Find where the given text appears and provide that cell's center as (x, y) coordinate. 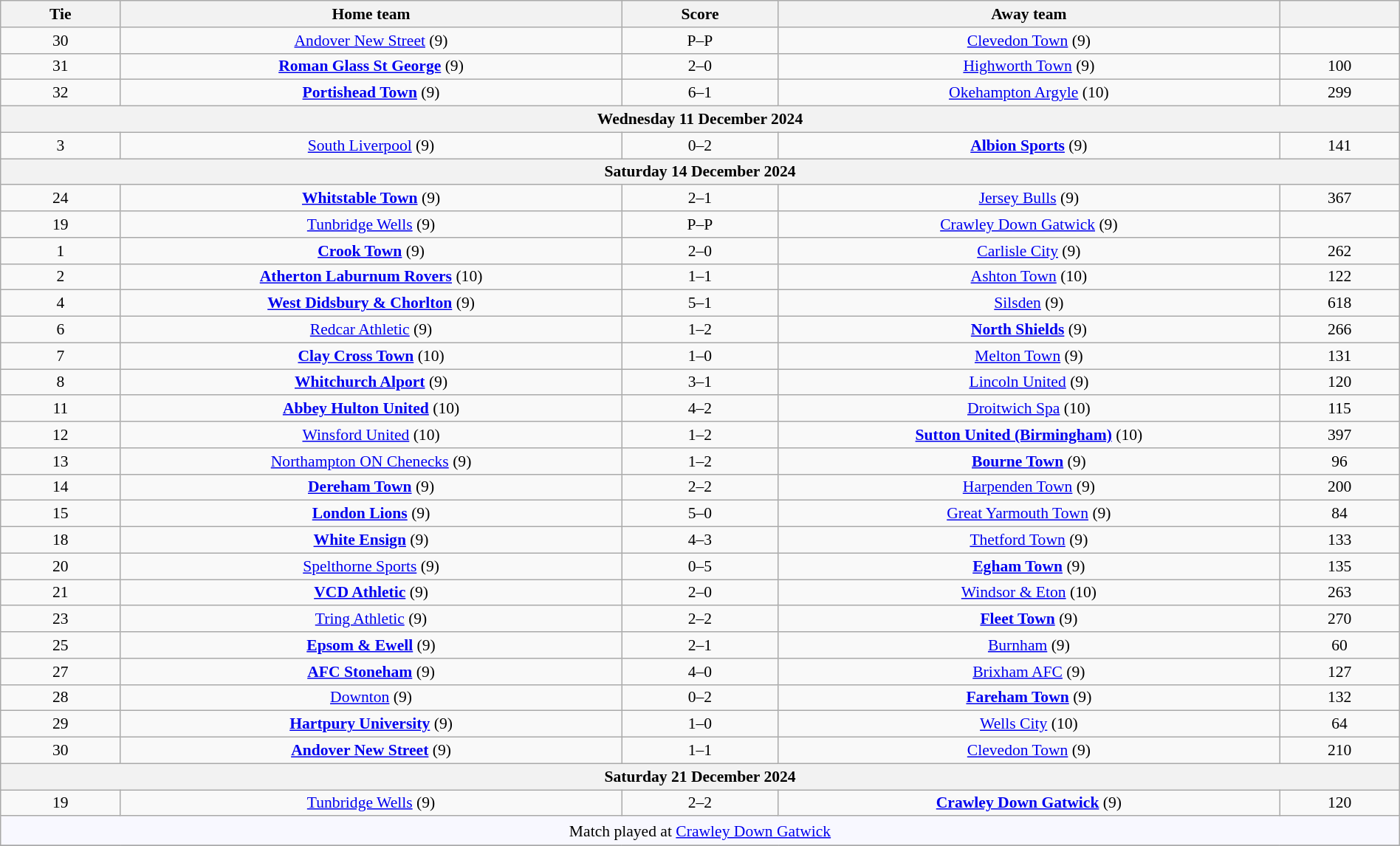
Sutton United (Birmingham) (10) (1029, 435)
24 (61, 199)
Lincoln United (9) (1029, 382)
Abbey Hulton United (10) (371, 409)
96 (1339, 461)
60 (1339, 645)
Saturday 14 December 2024 (700, 172)
Crook Town (9) (371, 251)
4–2 (700, 409)
23 (61, 619)
122 (1339, 277)
Downton (9) (371, 698)
Fareham Town (9) (1029, 698)
Fleet Town (9) (1029, 619)
11 (61, 409)
Atherton Laburnum Rovers (10) (371, 277)
Thetford Town (9) (1029, 540)
299 (1339, 93)
White Ensign (9) (371, 540)
6–1 (700, 93)
Tring Athletic (9) (371, 619)
133 (1339, 540)
13 (61, 461)
Tie (61, 14)
Saturday 21 December 2024 (700, 777)
32 (61, 93)
135 (1339, 566)
London Lions (9) (371, 514)
Droitwich Spa (10) (1029, 409)
131 (1339, 356)
South Liverpool (9) (371, 145)
Redcar Athletic (9) (371, 330)
Wednesday 11 December 2024 (700, 120)
Epsom & Ewell (9) (371, 645)
4–0 (700, 672)
64 (1339, 724)
141 (1339, 145)
Northampton ON Chenecks (9) (371, 461)
Egham Town (9) (1029, 566)
618 (1339, 303)
127 (1339, 672)
266 (1339, 330)
3 (61, 145)
27 (61, 672)
Brixham AFC (9) (1029, 672)
Melton Town (9) (1029, 356)
Away team (1029, 14)
25 (61, 645)
Spelthorne Sports (9) (371, 566)
Dereham Town (9) (371, 487)
28 (61, 698)
15 (61, 514)
Whitchurch Alport (9) (371, 382)
4 (61, 303)
14 (61, 487)
Score (700, 14)
18 (61, 540)
5–0 (700, 514)
7 (61, 356)
1 (61, 251)
AFC Stoneham (9) (371, 672)
210 (1339, 751)
200 (1339, 487)
Bourne Town (9) (1029, 461)
84 (1339, 514)
21 (61, 593)
270 (1339, 619)
8 (61, 382)
Whitstable Town (9) (371, 199)
263 (1339, 593)
2 (61, 277)
West Didsbury & Chorlton (9) (371, 303)
Match played at Crawley Down Gatwick (700, 831)
VCD Athletic (9) (371, 593)
Jersey Bulls (9) (1029, 199)
132 (1339, 698)
115 (1339, 409)
Home team (371, 14)
262 (1339, 251)
Highworth Town (9) (1029, 66)
Great Yarmouth Town (9) (1029, 514)
20 (61, 566)
29 (61, 724)
12 (61, 435)
Hartpury University (9) (371, 724)
Winsford United (10) (371, 435)
100 (1339, 66)
North Shields (9) (1029, 330)
Okehampton Argyle (10) (1029, 93)
397 (1339, 435)
4–3 (700, 540)
Portishead Town (9) (371, 93)
Harpenden Town (9) (1029, 487)
367 (1339, 199)
Wells City (10) (1029, 724)
5–1 (700, 303)
Windsor & Eton (10) (1029, 593)
31 (61, 66)
Roman Glass St George (9) (371, 66)
Ashton Town (10) (1029, 277)
Carlisle City (9) (1029, 251)
0–5 (700, 566)
Albion Sports (9) (1029, 145)
3–1 (700, 382)
Silsden (9) (1029, 303)
6 (61, 330)
Burnham (9) (1029, 645)
Clay Cross Town (10) (371, 356)
